For the text-containing cell, return its midpoint in [X, Y] coordinate format. 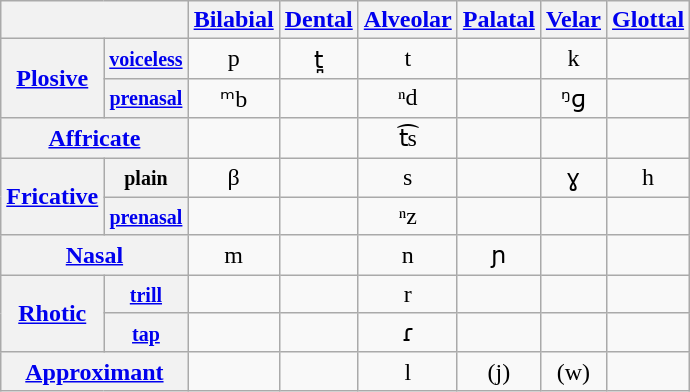
p [234, 59]
Plosive [52, 78]
ᵑɡ [573, 98]
Alveolar [408, 20]
s [408, 178]
Affricate [94, 138]
h [648, 178]
Bilabial [234, 20]
Rhotic [52, 314]
k [573, 59]
ⁿz [408, 216]
t [408, 59]
trill [146, 294]
ɣ [573, 178]
Approximant [94, 371]
ɾ [408, 333]
ⁿd [408, 98]
n [408, 255]
m [234, 255]
voiceless [146, 59]
tap [146, 333]
ɲ [498, 255]
r [408, 294]
Velar [573, 20]
l [408, 371]
β [234, 178]
(w) [573, 371]
Nasal [94, 255]
plain [146, 178]
Palatal [498, 20]
t̪ [318, 59]
Fricative [52, 197]
(j) [498, 371]
ᵐb [234, 98]
Glottal [648, 20]
t͡s [408, 138]
Dental [318, 20]
